Provide the [X, Y] coordinate of the cell's center where the given text is located.  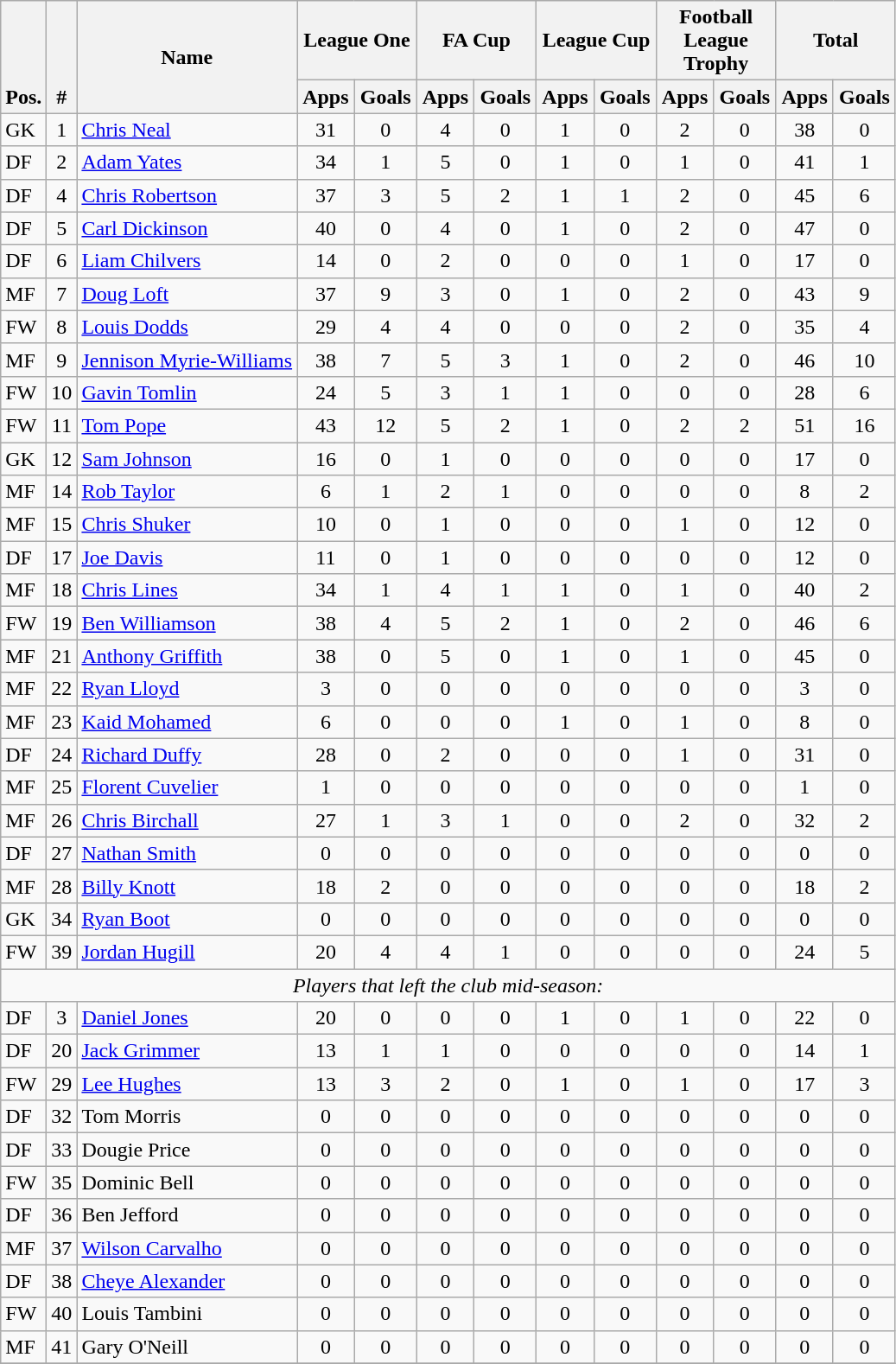
Dominic Bell [187, 1182]
33 [62, 1150]
Chris Shuker [187, 525]
Doug Loft [187, 294]
Jennison Myrie-Williams [187, 360]
Ben Jefford [187, 1215]
Lee Hughes [187, 1084]
Chris Robertson [187, 195]
Nathan Smith [187, 853]
League One [358, 41]
Jordan Hugill [187, 952]
Louis Tambini [187, 1314]
Football League Trophy [715, 41]
Chris Neal [187, 130]
25 [62, 787]
League Cup [596, 41]
Joe Davis [187, 558]
Ryan Boot [187, 919]
26 [62, 820]
Kaid Mohamed [187, 722]
Cheye Alexander [187, 1281]
# [62, 57]
Rob Taylor [187, 492]
15 [62, 525]
Gavin Tomlin [187, 392]
Florent Cuvelier [187, 787]
Ryan Lloyd [187, 689]
47 [805, 228]
Liam Chilvers [187, 261]
21 [62, 656]
51 [805, 425]
Anthony Griffith [187, 656]
Total [836, 41]
Daniel Jones [187, 1018]
Adam Yates [187, 163]
23 [62, 722]
Pos. [24, 57]
FA Cup [477, 41]
Wilson Carvalho [187, 1248]
Dougie Price [187, 1150]
Players that left the club mid-season: [448, 985]
Louis Dodds [187, 327]
Billy Knott [187, 886]
Tom Pope [187, 425]
36 [62, 1215]
39 [62, 952]
Ben Williamson [187, 623]
19 [62, 623]
Sam Johnson [187, 459]
Richard Duffy [187, 755]
Jack Grimmer [187, 1051]
Chris Lines [187, 590]
Chris Birchall [187, 820]
Gary O'Neill [187, 1347]
Tom Morris [187, 1117]
Carl Dickinson [187, 228]
Name [187, 57]
